Search for the cell housing the specified text and yield its [x, y] center coordinate. 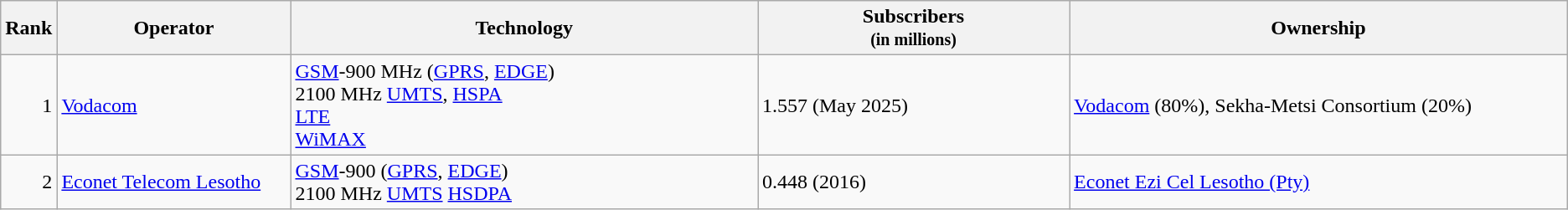
Ownership [1318, 28]
Econet Ezi Cel Lesotho (Pty) [1318, 182]
Rank [28, 28]
Operator [174, 28]
1.557 (May 2025) [913, 105]
2 [28, 182]
Vodacom [174, 105]
Econet Telecom Lesotho [174, 182]
0.448 (2016) [913, 182]
GSM-900 (GPRS, EDGE)2100 MHz UMTS HSDPA [524, 182]
Subscribers(in millions) [913, 28]
GSM-900 MHz (GPRS, EDGE)2100 MHz UMTS, HSPALTE WiMAX [524, 105]
Vodacom (80%), Sekha-Metsi Consortium (20%) [1318, 105]
Technology [524, 28]
1 [28, 105]
